For the text-containing cell, return its midpoint in [x, y] coordinate format. 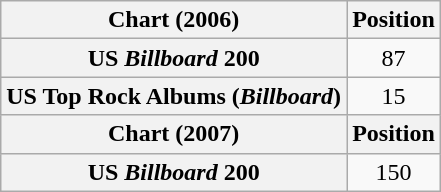
87 [394, 58]
Chart (2006) [174, 20]
Chart (2007) [174, 134]
150 [394, 172]
15 [394, 96]
US Top Rock Albums (Billboard) [174, 96]
